Find where the given text appears and provide that cell's center as (X, Y) coordinate. 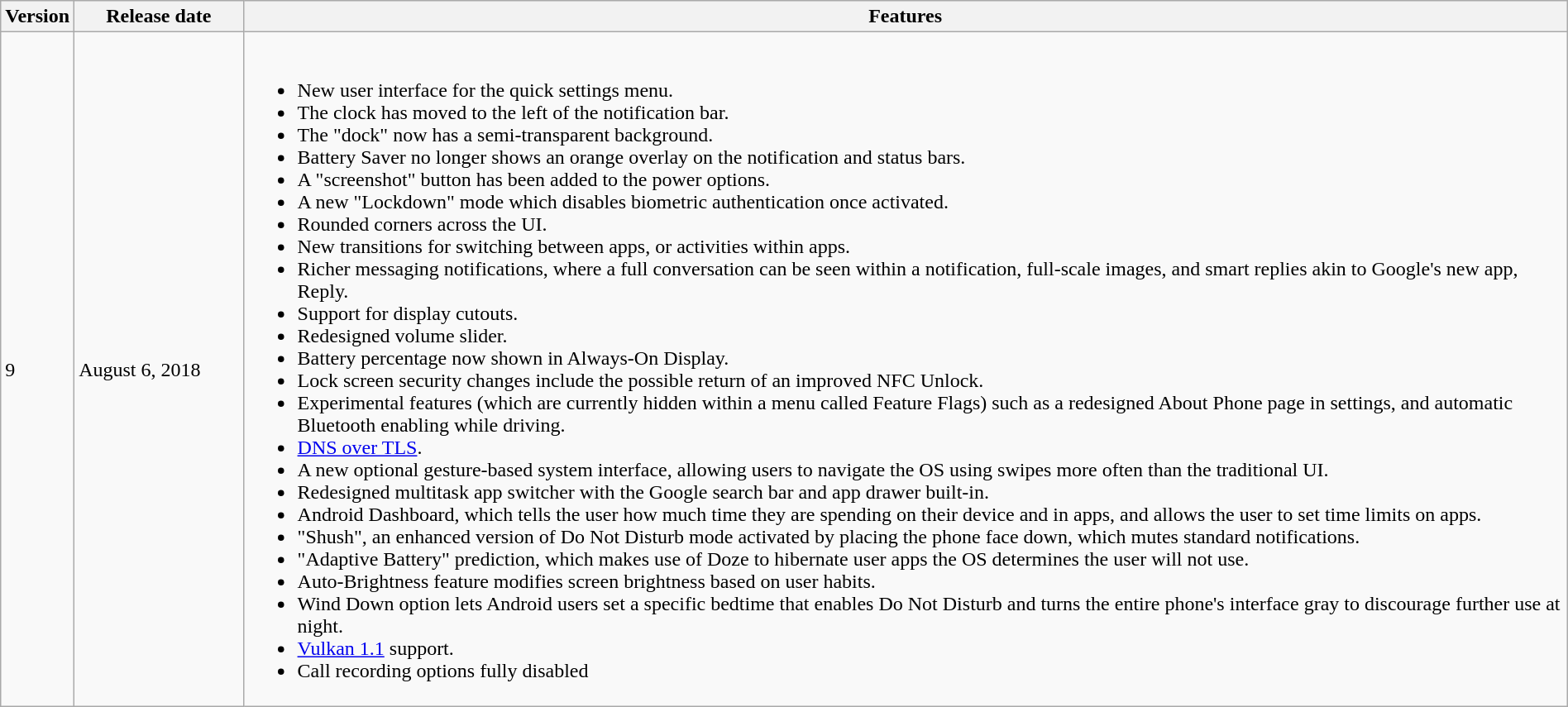
August 6, 2018 (159, 369)
9 (38, 369)
Release date (159, 17)
Version (38, 17)
Features (905, 17)
